Locate the cell with the specified text and output its [X, Y] center coordinate. 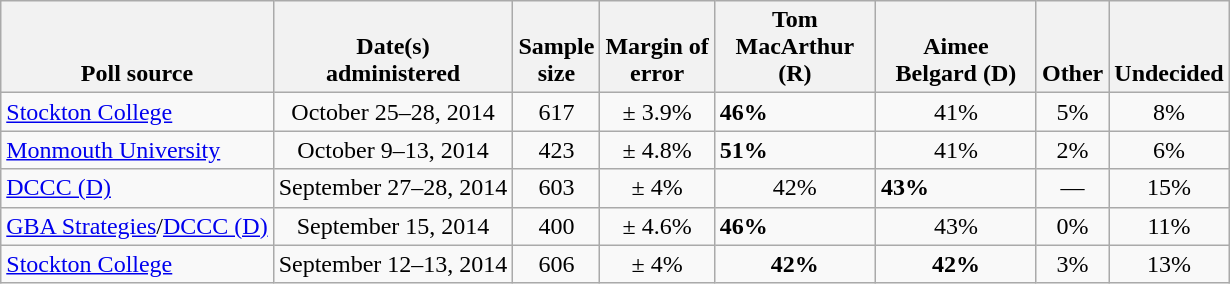
± 4.6% [657, 226]
Date(s)administered [393, 47]
423 [556, 150]
September 12–13, 2014 [393, 264]
8% [1169, 112]
2% [1072, 150]
October 25–28, 2014 [393, 112]
DCCC (D) [137, 188]
± 4.8% [657, 150]
GBA Strategies/DCCC (D) [137, 226]
TomMacArthur (R) [794, 47]
Undecided [1169, 47]
11% [1169, 226]
15% [1169, 188]
± 3.9% [657, 112]
400 [556, 226]
Samplesize [556, 47]
Margin oferror [657, 47]
6% [1169, 150]
617 [556, 112]
13% [1169, 264]
603 [556, 188]
Other [1072, 47]
606 [556, 264]
September 27–28, 2014 [393, 188]
5% [1072, 112]
AimeeBelgard (D) [956, 47]
October 9–13, 2014 [393, 150]
— [1072, 188]
September 15, 2014 [393, 226]
0% [1072, 226]
Monmouth University [137, 150]
Poll source [137, 47]
51% [794, 150]
3% [1072, 264]
